Identify which cell holds the provided text, then report its [x, y] central coordinate. 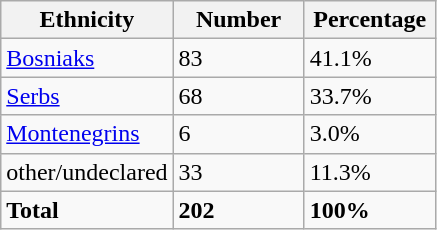
Ethnicity [87, 20]
Number [238, 20]
Total [87, 210]
100% [370, 210]
33.7% [370, 96]
33 [238, 172]
Percentage [370, 20]
202 [238, 210]
3.0% [370, 134]
other/undeclared [87, 172]
83 [238, 58]
Montenegrins [87, 134]
Serbs [87, 96]
6 [238, 134]
Bosniaks [87, 58]
41.1% [370, 58]
68 [238, 96]
11.3% [370, 172]
